From the cell containing the given text, extract its center point as (x, y) coordinate. 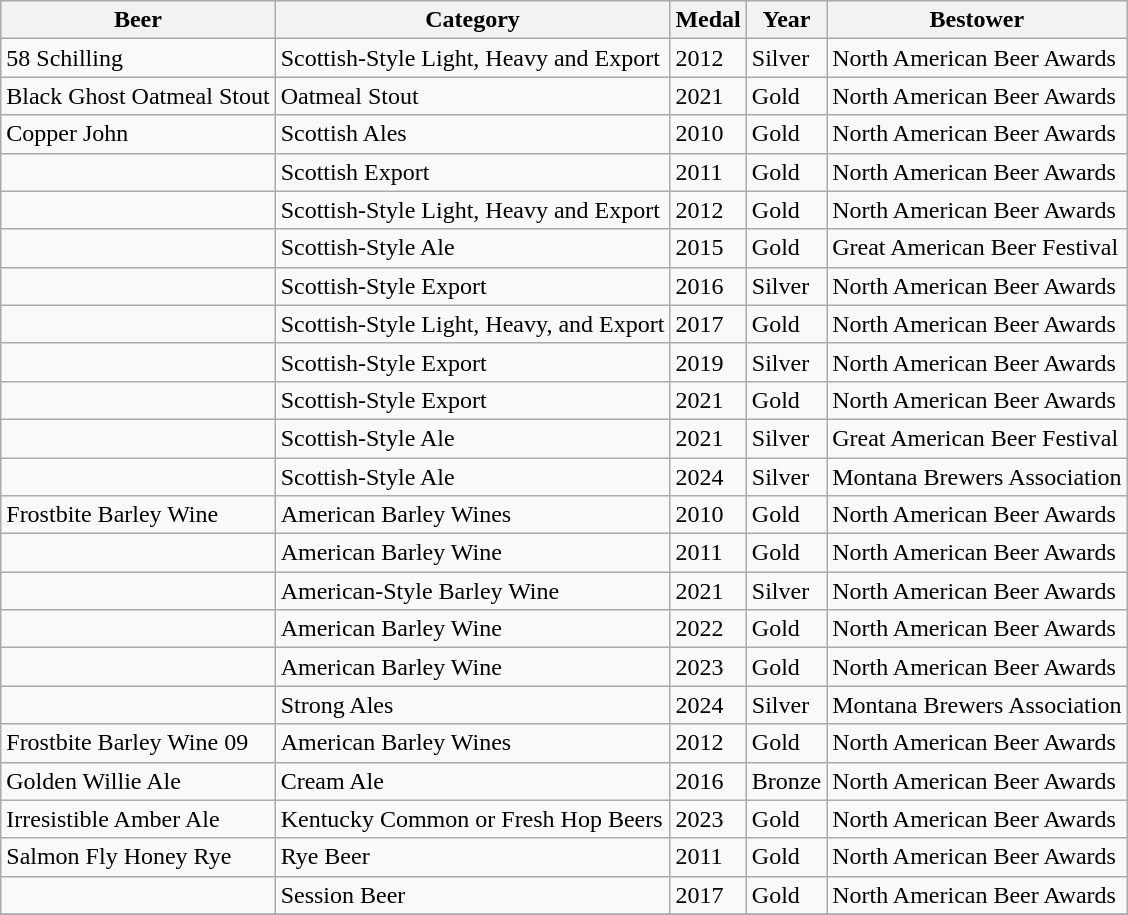
Salmon Fly Honey Rye (138, 857)
Kentucky Common or Fresh Hop Beers (472, 819)
Black Ghost Oatmeal Stout (138, 96)
Oatmeal Stout (472, 96)
Beer (138, 20)
Category (472, 20)
Bronze (786, 781)
Frostbite Barley Wine 09 (138, 743)
Irresistible Amber Ale (138, 819)
Bestower (977, 20)
Cream Ale (472, 781)
Scottish Export (472, 172)
Frostbite Barley Wine (138, 515)
Scottish-Style Light, Heavy, and Export (472, 324)
2022 (708, 629)
2019 (708, 362)
Medal (708, 20)
Scottish Ales (472, 134)
Year (786, 20)
American-Style Barley Wine (472, 591)
Session Beer (472, 895)
Golden Willie Ale (138, 781)
2015 (708, 248)
Copper John (138, 134)
Rye Beer (472, 857)
58 Schilling (138, 58)
Strong Ales (472, 705)
